Provide the [X, Y] coordinate of the cell's center where the given text is located.  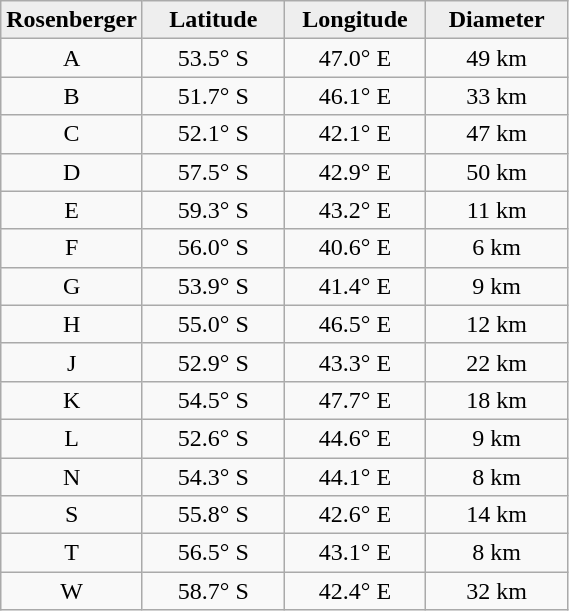
56.0° S [213, 248]
59.3° S [213, 210]
G [72, 286]
44.6° E [355, 438]
D [72, 172]
H [72, 324]
14 km [497, 515]
Latitude [213, 20]
49 km [497, 58]
6 km [497, 248]
K [72, 400]
Longitude [355, 20]
12 km [497, 324]
Diameter [497, 20]
44.1° E [355, 477]
51.7° S [213, 96]
L [72, 438]
40.6° E [355, 248]
54.3° S [213, 477]
W [72, 591]
56.5° S [213, 553]
22 km [497, 362]
18 km [497, 400]
S [72, 515]
54.5° S [213, 400]
46.1° E [355, 96]
11 km [497, 210]
42.1° E [355, 134]
46.5° E [355, 324]
55.0° S [213, 324]
52.1° S [213, 134]
47.0° E [355, 58]
43.3° E [355, 362]
53.9° S [213, 286]
32 km [497, 591]
43.1° E [355, 553]
41.4° E [355, 286]
E [72, 210]
F [72, 248]
B [72, 96]
55.8° S [213, 515]
C [72, 134]
53.5° S [213, 58]
T [72, 553]
33 km [497, 96]
52.6° S [213, 438]
42.4° E [355, 591]
47 km [497, 134]
57.5° S [213, 172]
43.2° E [355, 210]
50 km [497, 172]
47.7° E [355, 400]
J [72, 362]
Rosenberger [72, 20]
52.9° S [213, 362]
N [72, 477]
58.7° S [213, 591]
A [72, 58]
42.6° E [355, 515]
42.9° E [355, 172]
